Extract the [x, y] coordinate from the center of the cell holding the provided text.  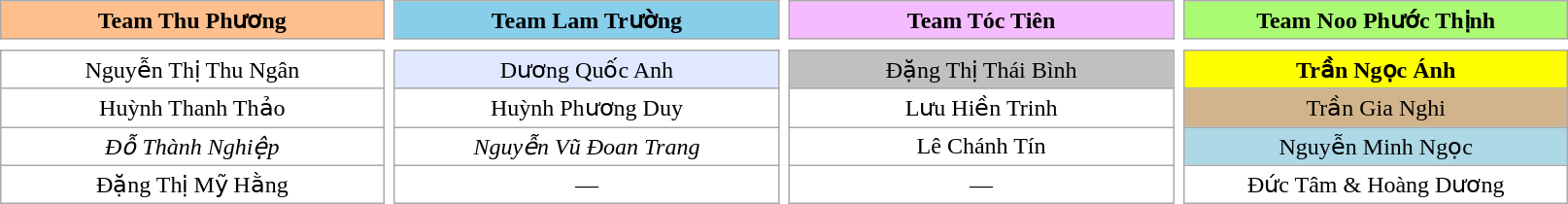
Team Noo Phước Thịnh [1376, 20]
Đức Tâm & Hoàng Dương [1376, 185]
Đặng Thị Thái Bình [981, 69]
Team Tóc Tiên [981, 20]
Đỗ Thành Nghiệp [192, 146]
Đặng Thị Mỹ Hằng [192, 185]
Huỳnh Thanh Thảo [192, 108]
Trần Gia Nghi [1376, 108]
Huỳnh Phương Duy [587, 108]
Nguyễn Thị Thu Ngân [192, 69]
Trần Ngọc Ánh [1376, 69]
Nguyễn Minh Ngọc [1376, 146]
Lê Chánh Tín [981, 146]
Team Lam Trường [587, 20]
Team Thu Phương [192, 20]
Nguyễn Vũ Đoan Trang [587, 146]
Dương Quốc Anh [587, 69]
Lưu Hiền Trinh [981, 108]
